For the text-containing cell, return its midpoint in (X, Y) coordinate format. 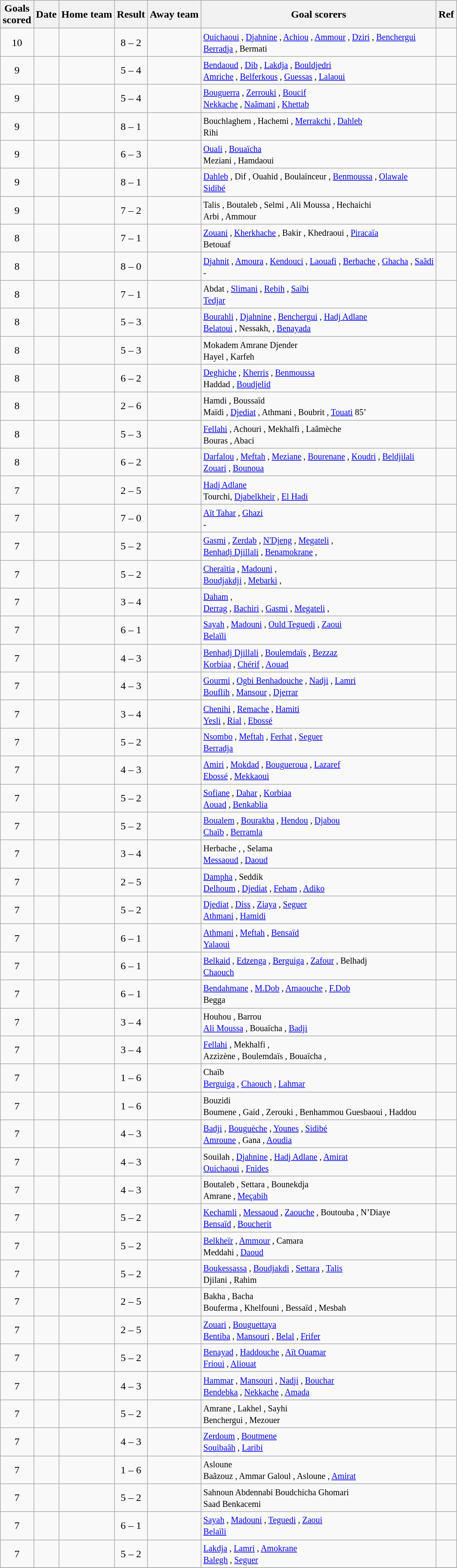
Boukessassa , Boudjakdi , Settara , Talis Djilani , Rahim (318, 1274)
Away team (174, 15)
Bakha , Bacha Bouferma , Khelfouni , Bessaïd , Mesbah (318, 1302)
Bouguerra , Zerrouki , Boucif Nekkache , Naâmani , Khettab (318, 98)
8 – 2 (131, 42)
Bendahmane , M.Dob , Amaouche , F.Dob Begga (318, 994)
Belkaid , Edzenga , Berguiga , Zafour , Belhadj Chaouch (318, 966)
Souilah , Djahnine , Hadj Adlane , Amirat Ouichaoui , Fnides (318, 1161)
Talis , Boutaleb , Selmi , Ali Moussa , Hechaichi Arbi , Ammour (318, 210)
Bourahli , Djahnine , Benchergui , Hadj Adlane Belatoui , Nessakh, , Benayada (318, 322)
Chaïb Berguiga , Chaouch , Lahmar (318, 1078)
Mokadem Amrane Djender Hayel , Karfeh (318, 350)
Bendaoud , Dib , Lakdja , Bouldjedri Amriche , Belferkous , Guessas , Lalaoui (318, 71)
Sayah , Madouni , Ould Teguedi , Zaoui Belaïli (318, 630)
Gasmi , Zerdab , N'Djeng , Megateli ,Benhadj Djillali , Benamokrane , (318, 546)
8 – 0 (131, 266)
Sahnoun Abdennabi Boudchicha Ghomari Saad Benkacemi (318, 1498)
Djahnit , Amoura , Kendouci , Laouafi , Berbache , Ghacha , Saâdi - (318, 266)
Amiri , Mokdad , Bougueroua , Lazaref Ebossé , Mekkaoui (318, 770)
Fellahi , Achouri , Mekhalfi , Laâmèche Bouras , Abaci (318, 434)
Zouani , Kherkhache , Bakir , Khedraoui , Piracaïa Betouaf (318, 238)
Nsombo , Meftah , Ferhat , Seguer Berradja (318, 742)
Aït Tahar , Ghazi - (318, 518)
Home team (87, 15)
Benayad , Haddouche , Aït Ouamar Frioui , Aliouat (318, 1358)
Kechamli , Messaoud , Zaouche , Boutouba , N’Diaye Bensaïd , Boucherit (318, 1217)
Boualem , Bourakba , Hendou , Djabou Chaïb , Berramla (318, 826)
Gourmi , Ogbi Benhadouche , Nadji , Lamri Bouflih , Mansour , Djerrar (318, 686)
Bouzidi Boumene , Gaid , Zerouki , Benhammou Guesbaoui , Haddou (318, 1106)
10 (17, 42)
Badji , Bouguèche , Younes , Sidibé Amroune , Gana , Aoudia (318, 1134)
Abdat , Slimani , Rebih , Saïbi Tedjar (318, 294)
Dampha , Seddik Delhoum , Djediat , Feham , Adiko (318, 882)
Zouari , Bouguettaya Bentiba , Mansouri , Belal , Frifer (318, 1330)
Houhou , Barrou Ali Moussa , Bouaïcha , Badji (318, 1022)
Deghiche , Kherris , Benmoussa Haddad , Boudjelid (318, 379)
Fellahi , Mekhalfi ,Azzizène , Boulemdaïs , Bouaïcha , (318, 1050)
7 – 2 (131, 210)
Ouichaoui , Djahnine , Achiou , Ammour , Dziri , Benchergui Berradja , Bermati (318, 42)
Bouchlaghem , Hachemi , Merrakchi , Dahleb Rihi (318, 126)
Amrane , Lakhel , Sayhi Benchergui , Mezouer (318, 1414)
Cheraïtia , Madouni ,Boudjakdji , Mebarki , (318, 574)
Goal scorers (318, 15)
Hadj Adlane Tourchi, Djabelkheir , El Hadi (318, 490)
Ouali , Bouaïcha Meziani , Hamdaoui (318, 154)
Belkheïr , Ammour , Camara Meddahi , Daoud (318, 1246)
Benhadj Djillali , Boulemdaïs , Bezzaz Korbiaa , Chérif , Aouad (318, 658)
Daham ,Derrag , Bachiri , Gasmi , Megateli , (318, 602)
Goals scored (17, 15)
Herbache , , Selama Messaoud , Daoud (318, 854)
6 – 3 (131, 154)
Dahleb , Dif , Ouahid , Boulaïnceur , Benmoussa , Olawale Sidibé (318, 182)
Darfalou , Meftah , Meziane , Bourenane , Koudri , Beldjilali Zouari , Bounoua (318, 462)
Asloune Baâzouz , Ammar Galoul , Asloune , Amirat (318, 1469)
Lakdja , Lamri , Amokrane Balegh , Seguer (318, 1554)
Result (131, 15)
7 – 0 (131, 518)
Djediat , Diss , Ziaya , Seguer Athmani , Hamidi (318, 910)
Boutaleb , Settara , Bounekdja Amrane , Meçabih (318, 1190)
Sofiane , Dahar , Korbiaa Aouad , Benkablia (318, 798)
Date (46, 15)
Chenihi , Remache , Hamiti Yesli , Rial , Ebossé (318, 714)
Athmani , Meftah , Bensaïd Yalaoui (318, 938)
Zerdoum , Boutmene Souibaâh , Laribi (318, 1442)
Hammar , Mansouri , Nadji , Bouchar Bendebka , Nekkache , Amada (318, 1386)
Ref (446, 15)
2 – 6 (131, 406)
Sayah , Madouni , Teguedi , Zaoui Belaïli (318, 1525)
Hamdi , Boussaïd Maïdi , Djediat , Athmani , Boubrit , Touati 85’ (318, 406)
